Provide the [x, y] coordinate of the cell's center where the given text is located.  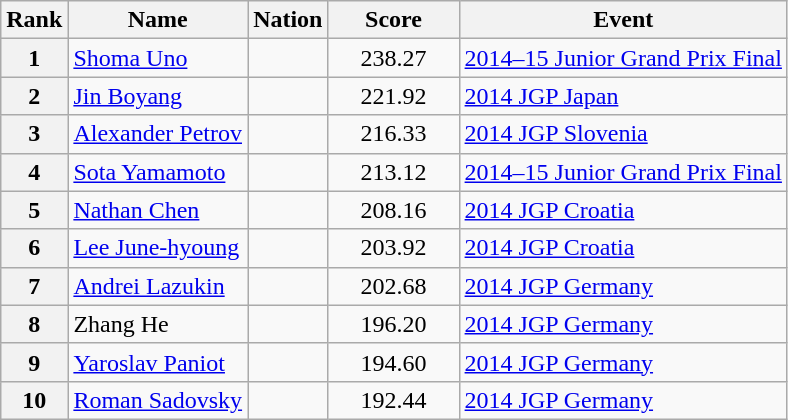
Jin Boyang [158, 96]
6 [34, 248]
Nathan Chen [158, 210]
Alexander Petrov [158, 134]
4 [34, 172]
Nation [288, 20]
Zhang He [158, 324]
2014 JGP Slovenia [623, 134]
216.33 [394, 134]
Rank [34, 20]
192.44 [394, 400]
194.60 [394, 362]
221.92 [394, 96]
2 [34, 96]
Yaroslav Paniot [158, 362]
Score [394, 20]
8 [34, 324]
Roman Sadovsky [158, 400]
Lee June-hyoung [158, 248]
5 [34, 210]
1 [34, 58]
Andrei Lazukin [158, 286]
213.12 [394, 172]
Sota Yamamoto [158, 172]
Event [623, 20]
7 [34, 286]
Shoma Uno [158, 58]
Name [158, 20]
238.27 [394, 58]
2014 JGP Japan [623, 96]
3 [34, 134]
9 [34, 362]
196.20 [394, 324]
10 [34, 400]
203.92 [394, 248]
208.16 [394, 210]
202.68 [394, 286]
